For the text-containing cell, return its midpoint in [x, y] coordinate format. 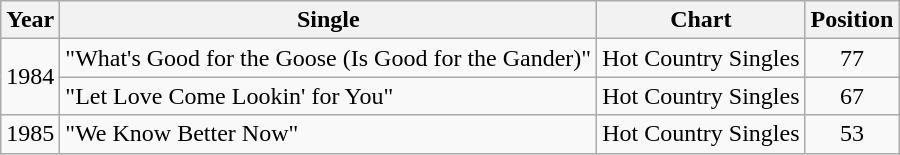
Chart [701, 20]
53 [852, 134]
1984 [30, 77]
Position [852, 20]
"We Know Better Now" [328, 134]
Single [328, 20]
1985 [30, 134]
77 [852, 58]
"Let Love Come Lookin' for You" [328, 96]
67 [852, 96]
"What's Good for the Goose (Is Good for the Gander)" [328, 58]
Year [30, 20]
